Identify which cell holds the provided text, then report its (X, Y) central coordinate. 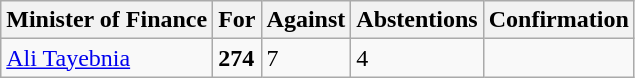
For (237, 20)
Minister of Finance (107, 20)
Abstentions (417, 20)
Against (306, 20)
274 (237, 58)
7 (306, 58)
Ali Tayebnia (107, 58)
4 (417, 58)
Confirmation (558, 20)
